Search for the cell housing the specified text and yield its (X, Y) center coordinate. 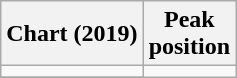
Chart (2019) (72, 34)
Peakposition (189, 34)
